From the cell containing the given text, extract its center point as [X, Y] coordinate. 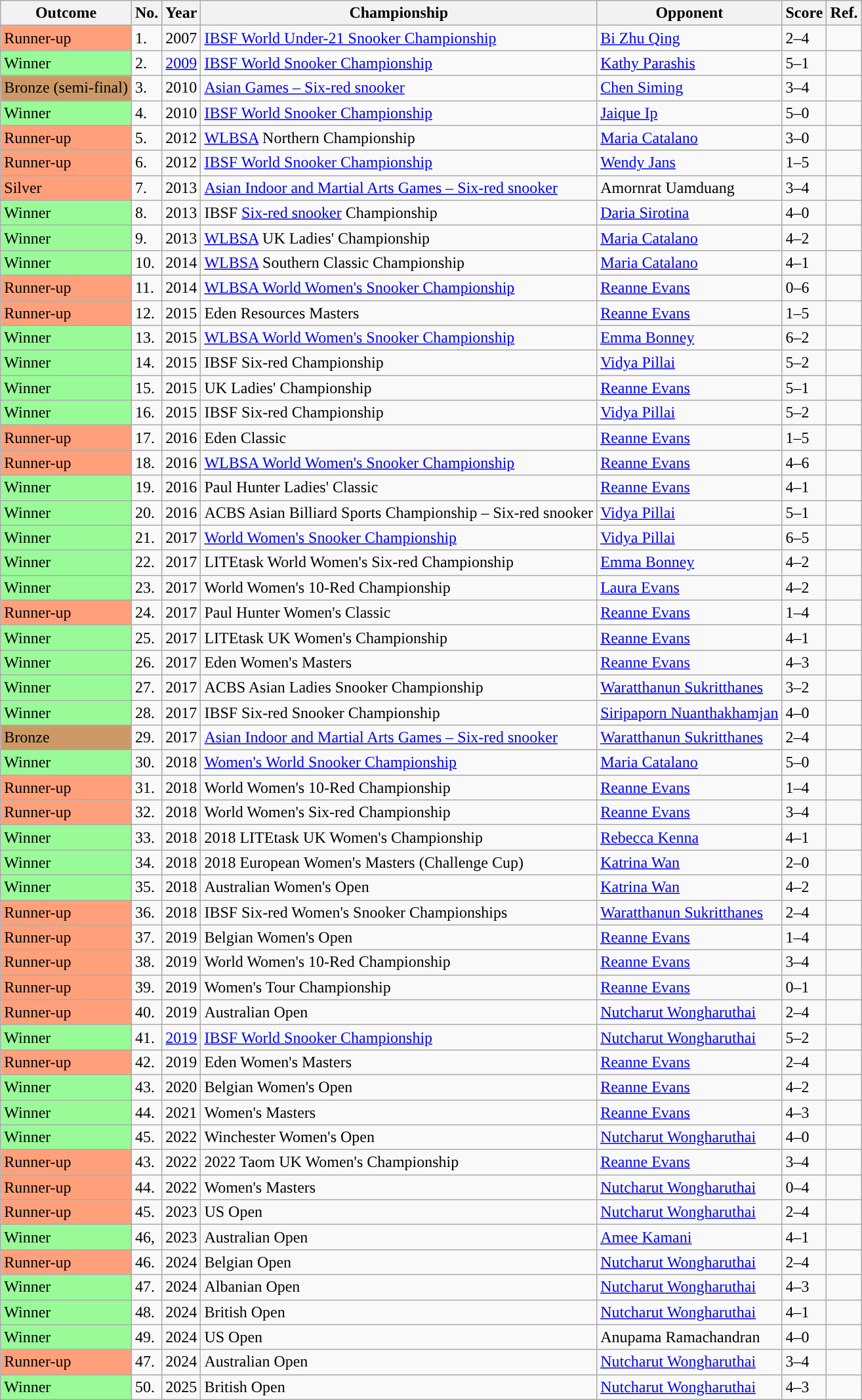
Amee Kamani [689, 1237]
2–0 [804, 862]
22. [146, 562]
12. [146, 313]
LITEtask World Women's Six-red Championship [399, 562]
6–2 [804, 338]
Belgian Open [399, 1262]
8. [146, 213]
13. [146, 338]
46, [146, 1237]
2. [146, 63]
6. [146, 163]
Paul Hunter Women's Classic [399, 612]
2018 LITEtask UK Women's Championship [399, 838]
Rebecca Kenna [689, 838]
WLBSA Southern Classic Championship [399, 263]
Women's World Snooker Championship [399, 763]
3–0 [804, 138]
36. [146, 912]
Opponent [689, 13]
Chen Siming [689, 88]
27. [146, 687]
20. [146, 513]
26. [146, 662]
39. [146, 987]
Jaique Ip [689, 113]
2020 [181, 1087]
4–6 [804, 463]
10. [146, 263]
World Women's Snooker Championship [399, 538]
Asian Games – Six-red snooker [399, 88]
42. [146, 1062]
46. [146, 1262]
19. [146, 488]
0–1 [804, 987]
Kathy Parashis [689, 63]
Eden Classic [399, 438]
2009 [181, 63]
50. [146, 1387]
Bronze (semi-final) [66, 88]
16. [146, 413]
7. [146, 188]
Women's Tour Championship [399, 987]
Laura Evans [689, 587]
2018 European Women's Masters (Challenge Cup) [399, 862]
IBSF Six-red Snooker Championship [399, 712]
IBSF Six-red snooker Championship [399, 213]
Ref. [844, 13]
38. [146, 962]
28. [146, 712]
21. [146, 538]
48. [146, 1312]
31. [146, 788]
32. [146, 813]
ACBS Asian Ladies Snooker Championship [399, 687]
Australian Women's Open [399, 887]
14. [146, 363]
Year [181, 13]
IBSF Six-red Women's Snooker Championships [399, 912]
Daria Sirotina [689, 213]
33. [146, 838]
WLBSA UK Ladies' Championship [399, 238]
15. [146, 388]
2007 [181, 38]
1. [146, 38]
LITEtask UK Women's Championship [399, 637]
29. [146, 738]
No. [146, 13]
3. [146, 88]
Bi Zhu Qing [689, 38]
18. [146, 463]
23. [146, 587]
34. [146, 862]
35. [146, 887]
Score [804, 13]
Outcome [66, 13]
9. [146, 238]
11. [146, 287]
30. [146, 763]
25. [146, 637]
24. [146, 612]
Silver [66, 188]
Eden Resources Masters [399, 313]
2022 Taom UK Women's Championship [399, 1162]
40. [146, 1012]
6–5 [804, 538]
5. [146, 138]
Anupama Ramachandran [689, 1337]
Championship [399, 13]
Amornrat Uamduang [689, 188]
2021 [181, 1113]
Paul Hunter Ladies' Classic [399, 488]
0–4 [804, 1187]
UK Ladies' Championship [399, 388]
World Women's Six-red Championship [399, 813]
37. [146, 937]
0–6 [804, 287]
3–2 [804, 687]
Siripaporn Nuanthakhamjan [689, 712]
Bronze [66, 738]
Winchester Women's Open [399, 1137]
Albanian Open [399, 1287]
ACBS Asian Billiard Sports Championship – Six-red snooker [399, 513]
Wendy Jans [689, 163]
49. [146, 1337]
IBSF World Under-21 Snooker Championship [399, 38]
2025 [181, 1387]
17. [146, 438]
41. [146, 1037]
4. [146, 113]
WLBSA Northern Championship [399, 138]
